Provide the [X, Y] coordinate of the cell's center where the given text is located.  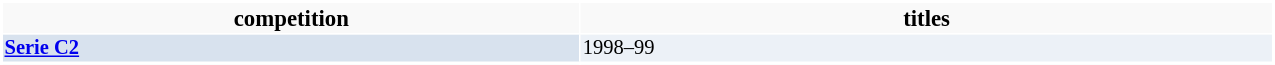
Serie C2 [292, 48]
1998–99 [926, 48]
competition [292, 18]
titles [926, 18]
